Extract the (x, y) coordinate from the center of the cell holding the provided text.  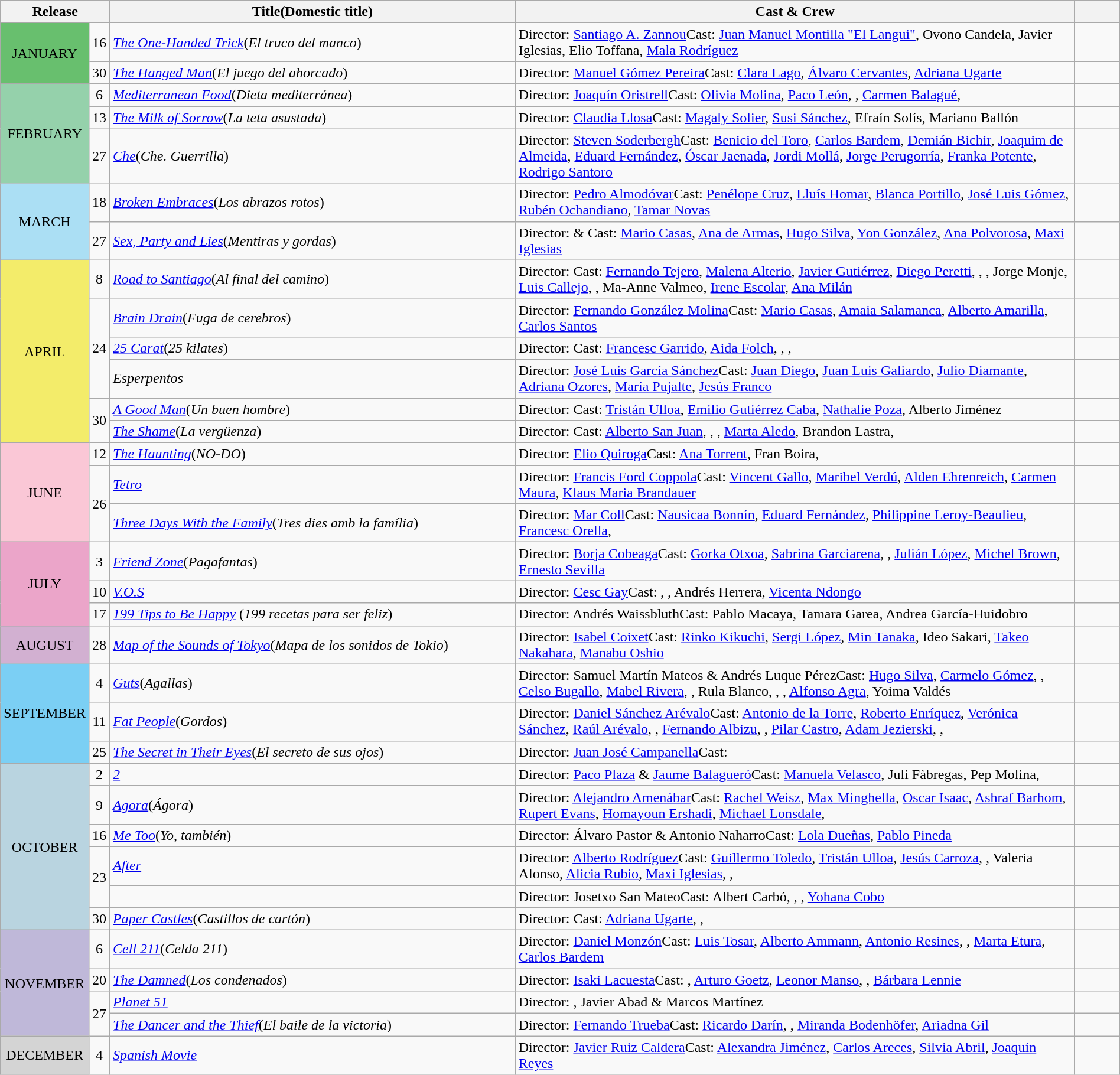
Planet 51 (313, 1002)
Director: Paco Plaza & Jaume BalagueróCast: Manuela Velasco, Juli Fàbregas, Pep Molina, (795, 774)
Director: Isaki LacuestaCast: , Arturo Goetz, Leonor Manso, , Bárbara Lennie (795, 980)
Director: Javier Ruiz CalderaCast: Alexandra Jiménez, Carlos Areces, Silvia Abril, Joaquín Reyes (795, 1055)
JUNE (45, 493)
Director: Elio QuirogaCast: Ana Torrent, Fran Boira, (795, 454)
Director: & Cast: Mario Casas, Ana de Armas, Hugo Silva, Yon González, Ana Polvorosa, Maxi Iglesias (795, 241)
Director: Josetxo San MateoCast: Albert Carbó, , , Yohana Cobo (795, 896)
Me Too(Yo, también) (313, 835)
9 (99, 804)
Director: , Javier Abad & Marcos Martínez (795, 1002)
Director: Cesc GayCast: , , Andrés Herrera, Vicenta Ndongo (795, 592)
APRIL (45, 351)
12 (99, 454)
The Hanged Man(El juego del ahorcado) (313, 73)
25 (99, 752)
13 (99, 118)
24 (99, 348)
Director: Cast: Tristán Ulloa, Emilio Gutiérrez Caba, Nathalie Poza, Alberto Jiménez (795, 409)
20 (99, 980)
28 (99, 645)
The Dancer and the Thief(El baile de la victoria) (313, 1025)
8 (99, 279)
Brain Drain(Fuga de cerebros) (313, 318)
JULY (45, 584)
V.O.S (313, 592)
Sex, Party and Lies(Mentiras y gordas) (313, 241)
Director: Alberto RodríguezCast: Guillermo Toledo, Tristán Ulloa, Jesús Carroza, , Valeria Alonso, Alicia Rubio, Maxi Iglesias, , (795, 866)
Director: Manuel Gómez PereiraCast: Clara Lago, Álvaro Cervantes, Adriana Ugarte (795, 73)
NOVEMBER (45, 983)
Director: Claudia LlosaCast: Magaly Solier, Susi Sánchez, Efraín Solís, Mariano Ballón (795, 118)
Director: José Luis García SánchezCast: Juan Diego, Juan Luis Galiardo, Julio Diamante, Adriana Ozores, María Pujalte, Jesús Franco (795, 378)
Tetro (313, 484)
Director: Santiago A. ZannouCast: Juan Manuel Montilla "El Langui", Ovono Candela, Javier Iglesias, Elio Toffana, Mala Rodríguez (795, 43)
Director: Juan José CampanellaCast: (795, 752)
Road to Santiago(Al final del camino) (313, 279)
OCTOBER (45, 846)
Esperpentos (313, 378)
Mediterranean Food(Dieta mediterránea) (313, 95)
Guts(Agallas) (313, 683)
The Milk of Sorrow(La teta asustada) (313, 118)
Title(Domestic title) (313, 12)
FEBRUARY (45, 133)
A Good Man(Un buen hombre) (313, 409)
Director: Isabel CoixetCast: Rinko Kikuchi, Sergi López, Min Tanaka, Ideo Sakari, Takeo Nakahara, Manabu Oshio (795, 645)
Release (56, 12)
The Damned(Los condenados) (313, 980)
Broken Embraces(Los abrazos rotos) (313, 202)
MARCH (45, 221)
26 (99, 504)
Spanish Movie (313, 1055)
199 Tips to Be Happy (199 recetas para ser feliz) (313, 614)
Cell 211(Celda 211) (313, 950)
Director: Cast: Francesc Garrido, Aida Folch, , , (795, 348)
JANUARY (45, 53)
Director: Cast: Alberto San Juan, , , Marta Aledo, Brandon Lastra, (795, 432)
18 (99, 202)
3 (99, 561)
SEPTEMBER (45, 714)
Director: Álvaro Pastor & Antonio NaharroCast: Lola Dueñas, Pablo Pineda (795, 835)
23 (99, 877)
Director: Mar CollCast: Nausicaa Bonnín, Eduard Fernández, Philippine Leroy-Beaulieu, Francesc Orella, (795, 523)
Director: Daniel MonzónCast: Luis Tosar, Alberto Ammann, Antonio Resines, , Marta Etura, Carlos Bardem (795, 950)
Director: Alejandro AmenábarCast: Rachel Weisz, Max Minghella, Oscar Isaac, Ashraf Barhom, Rupert Evans, Homayoun Ershadi, Michael Lonsdale, (795, 804)
Director: Francis Ford CoppolaCast: Vincent Gallo, Maribel Verdú, Alden Ehrenreich, Carmen Maura, Klaus Maria Brandauer (795, 484)
The One-Handed Trick(El truco del manco) (313, 43)
11 (99, 722)
Fat People(Gordos) (313, 722)
The Haunting(NO-DO) (313, 454)
Che(Che. Guerrilla) (313, 156)
DECEMBER (45, 1055)
Friend Zone(Pagafantas) (313, 561)
The Secret in Their Eyes(El secreto de sus ojos) (313, 752)
Map of the Sounds of Tokyo(Mapa de los sonidos de Tokio) (313, 645)
Agora(Ágora) (313, 804)
17 (99, 614)
Director: Andrés WaissbluthCast: Pablo Macaya, Tamara Garea, Andrea García-Huidobro (795, 614)
Three Days With the Family(Tres dies amb la família) (313, 523)
Director: Fernando González MolinaCast: Mario Casas, Amaia Salamanca, Alberto Amarilla, Carlos Santos (795, 318)
Cast & Crew (795, 12)
AUGUST (45, 645)
Director: Joaquín OristrellCast: Olivia Molina, Paco León, , Carmen Balagué, (795, 95)
Paper Castles(Castillos de cartón) (313, 919)
Director: Pedro AlmodóvarCast: Penélope Cruz, Lluís Homar, Blanca Portillo, José Luis Gómez, Rubén Ochandiano, Tamar Novas (795, 202)
Director: Borja CobeagaCast: Gorka Otxoa, Sabrina Garciarena, , Julián López, Michel Brown, Ernesto Sevilla (795, 561)
25 Carat(25 kilates) (313, 348)
10 (99, 592)
Director: Fernando TruebaCast: Ricardo Darín, , Miranda Bodenhöfer, Ariadna Gil (795, 1025)
The Shame(La vergüenza) (313, 432)
After (313, 866)
Director: Cast: Adriana Ugarte, , (795, 919)
